Determine the (X, Y) coordinate at the center of the cell enclosing the given text.  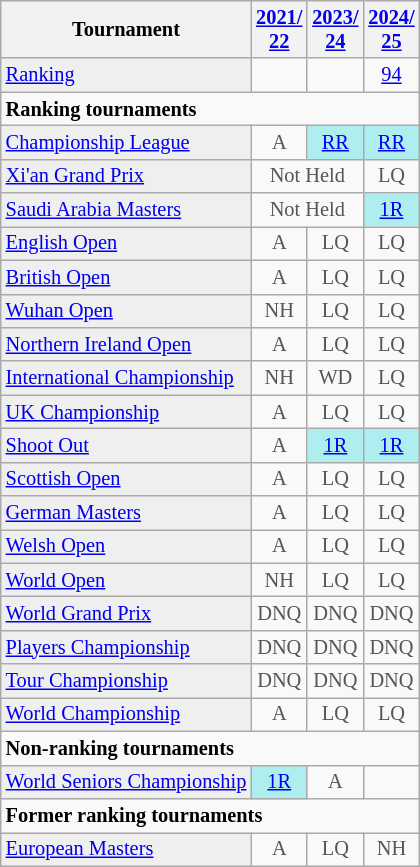
German Masters (126, 513)
Tournament (126, 29)
Championship League (126, 142)
International Championship (126, 378)
2023/24 (335, 29)
World Seniors Championship (126, 782)
Saudi Arabia Masters (126, 210)
Ranking tournaments (210, 109)
Xi'an Grand Prix (126, 176)
World Grand Prix (126, 613)
World Championship (126, 714)
WD (335, 378)
Welsh Open (126, 546)
World Open (126, 580)
2021/22 (279, 29)
Players Championship (126, 647)
Ranking (126, 75)
English Open (126, 243)
Scottish Open (126, 479)
Tour Championship (126, 681)
European Masters (126, 849)
Wuhan Open (126, 311)
Former ranking tournaments (210, 815)
94 (391, 75)
Northern Ireland Open (126, 344)
Non-ranking tournaments (210, 748)
2024/25 (391, 29)
British Open (126, 277)
Shoot Out (126, 445)
UK Championship (126, 412)
